Determine the (x, y) coordinate at the center of the cell enclosing the given text.  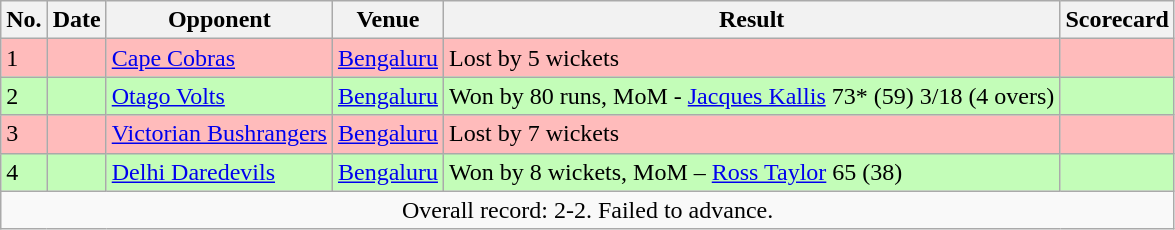
Result (751, 20)
Lost by 5 wickets (751, 58)
3 (24, 134)
Won by 8 wickets, MoM – Ross Taylor 65 (38) (751, 172)
4 (24, 172)
Opponent (219, 20)
Victorian Bushrangers (219, 134)
1 (24, 58)
Delhi Daredevils (219, 172)
Venue (388, 20)
Overall record: 2-2. Failed to advance. (588, 210)
Lost by 7 wickets (751, 134)
Otago Volts (219, 96)
No. (24, 20)
Won by 80 runs, MoM - Jacques Kallis 73* (59) 3/18 (4 overs) (751, 96)
Cape Cobras (219, 58)
Date (76, 20)
2 (24, 96)
Scorecard (1118, 20)
